Pinpoint the cell where the given text exists, returning its (x, y) midpoint coordinate. 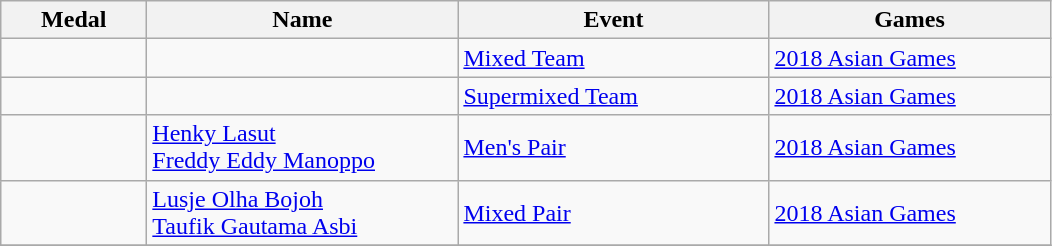
Supermixed Team (614, 96)
Medal (74, 20)
Henky Lasut Freddy Eddy Manoppo (302, 148)
Mixed Team (614, 58)
Name (302, 20)
Games (910, 20)
Lusje Olha Bojoh Taufik Gautama Asbi (302, 212)
Men's Pair (614, 148)
Mixed Pair (614, 212)
Event (614, 20)
